Find where the given text appears and provide that cell's center as [x, y] coordinate. 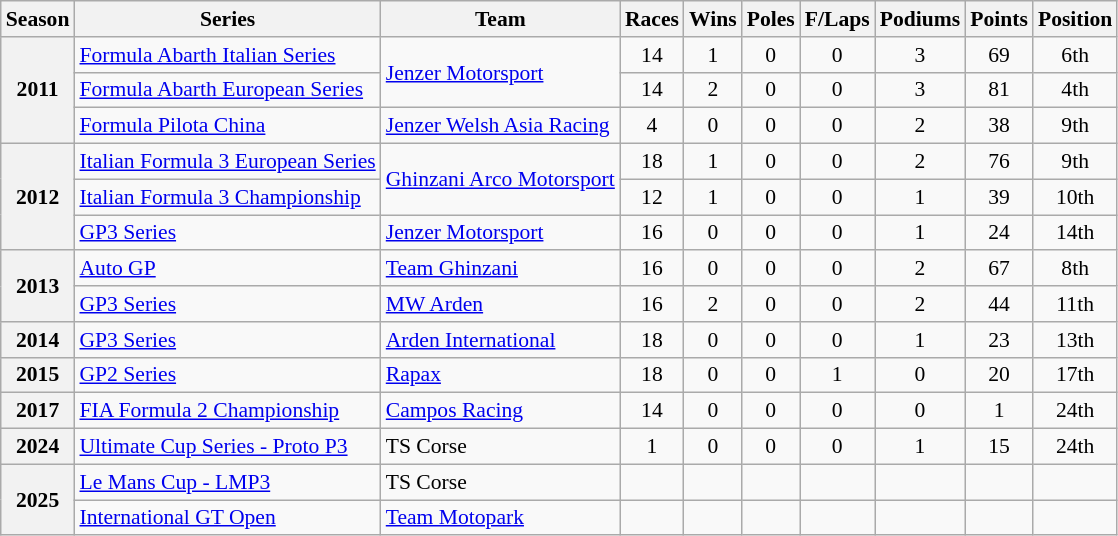
38 [999, 126]
2012 [38, 198]
Campos Racing [500, 411]
Ghinzani Arco Motorsport [500, 180]
Poles [771, 19]
Races [652, 19]
Jenzer Welsh Asia Racing [500, 126]
Formula Abarth Italian Series [227, 55]
Series [227, 19]
14th [1075, 233]
Rapax [500, 375]
International GT Open [227, 518]
Podiums [920, 19]
Points [999, 19]
67 [999, 269]
11th [1075, 304]
2015 [38, 375]
17th [1075, 375]
10th [1075, 197]
MW Arden [500, 304]
Wins [713, 19]
13th [1075, 340]
8th [1075, 269]
4 [652, 126]
2014 [38, 340]
81 [999, 90]
Le Mans Cup - LMP3 [227, 482]
2011 [38, 90]
FIA Formula 2 Championship [227, 411]
76 [999, 162]
Ultimate Cup Series - Proto P3 [227, 447]
44 [999, 304]
Team [500, 19]
12 [652, 197]
20 [999, 375]
2025 [38, 500]
Auto GP [227, 269]
15 [999, 447]
4th [1075, 90]
Season [38, 19]
GP2 Series [227, 375]
39 [999, 197]
Arden International [500, 340]
Team Ghinzani [500, 269]
6th [1075, 55]
Formula Abarth European Series [227, 90]
Formula Pilota China [227, 126]
Italian Formula 3 European Series [227, 162]
2024 [38, 447]
23 [999, 340]
2017 [38, 411]
24 [999, 233]
F/Laps [838, 19]
Team Motopark [500, 518]
Position [1075, 19]
Italian Formula 3 Championship [227, 197]
69 [999, 55]
2013 [38, 286]
